Pinpoint the cell where the given text exists, returning its (x, y) midpoint coordinate. 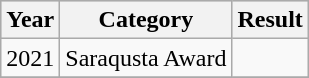
Year (30, 20)
Result (270, 20)
2021 (30, 58)
Category (146, 20)
Saraqusta Award (146, 58)
